Scan for the cell matching the given text and deliver its [X, Y] coordinate at center. 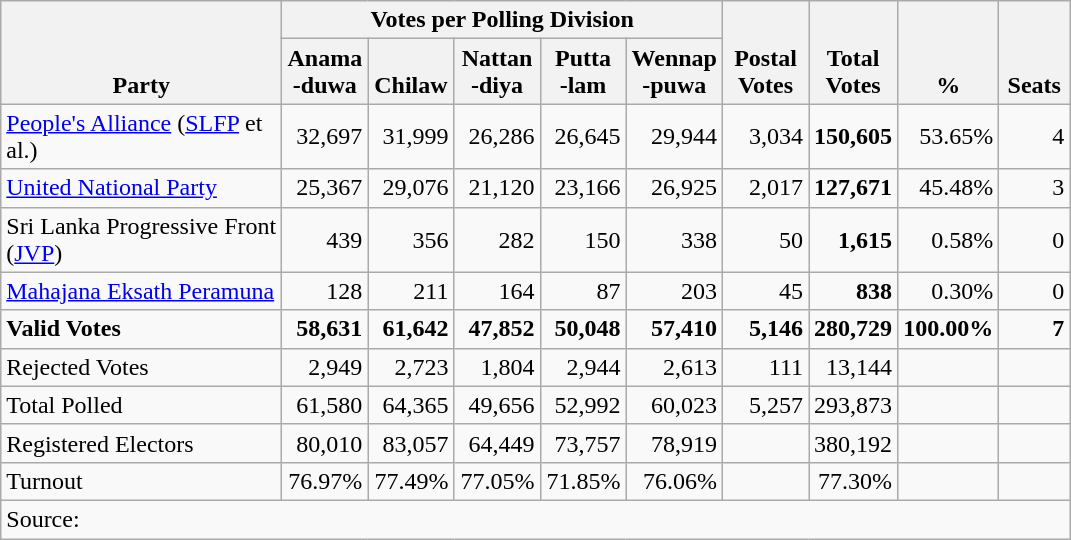
0.58% [948, 240]
380,192 [854, 443]
Total Votes [854, 52]
164 [497, 291]
61,580 [325, 405]
% [948, 52]
2,723 [411, 367]
Votes per Polling Division [502, 20]
64,365 [411, 405]
77.05% [497, 481]
Seats [1034, 52]
356 [411, 240]
Party [142, 52]
203 [674, 291]
60,023 [674, 405]
45 [766, 291]
32,697 [325, 136]
Sri Lanka Progressive Front (JVP) [142, 240]
7 [1034, 329]
Anama-duwa [325, 72]
4 [1034, 136]
439 [325, 240]
76.97% [325, 481]
2,017 [766, 188]
128 [325, 291]
PostalVotes [766, 52]
64,449 [497, 443]
26,286 [497, 136]
23,166 [583, 188]
80,010 [325, 443]
50,048 [583, 329]
77.49% [411, 481]
77.30% [854, 481]
49,656 [497, 405]
58,631 [325, 329]
150,605 [854, 136]
1,804 [497, 367]
2,613 [674, 367]
2,949 [325, 367]
29,944 [674, 136]
211 [411, 291]
Mahajana Eksath Peramuna [142, 291]
100.00% [948, 329]
150 [583, 240]
838 [854, 291]
338 [674, 240]
57,410 [674, 329]
2,944 [583, 367]
Source: [536, 519]
61,642 [411, 329]
73,757 [583, 443]
71.85% [583, 481]
83,057 [411, 443]
280,729 [854, 329]
50 [766, 240]
29,076 [411, 188]
25,367 [325, 188]
People's Alliance (SLFP et al.) [142, 136]
45.48% [948, 188]
53.65% [948, 136]
87 [583, 291]
Putta-lam [583, 72]
United National Party [142, 188]
282 [497, 240]
26,645 [583, 136]
3 [1034, 188]
31,999 [411, 136]
111 [766, 367]
Registered Electors [142, 443]
Wennap-puwa [674, 72]
Nattan-diya [497, 72]
0.30% [948, 291]
Valid Votes [142, 329]
76.06% [674, 481]
5,257 [766, 405]
1,615 [854, 240]
13,144 [854, 367]
Rejected Votes [142, 367]
Turnout [142, 481]
293,873 [854, 405]
78,919 [674, 443]
26,925 [674, 188]
5,146 [766, 329]
21,120 [497, 188]
127,671 [854, 188]
Total Polled [142, 405]
3,034 [766, 136]
52,992 [583, 405]
Chilaw [411, 72]
47,852 [497, 329]
